Find where the given text appears and provide that cell's center as (X, Y) coordinate. 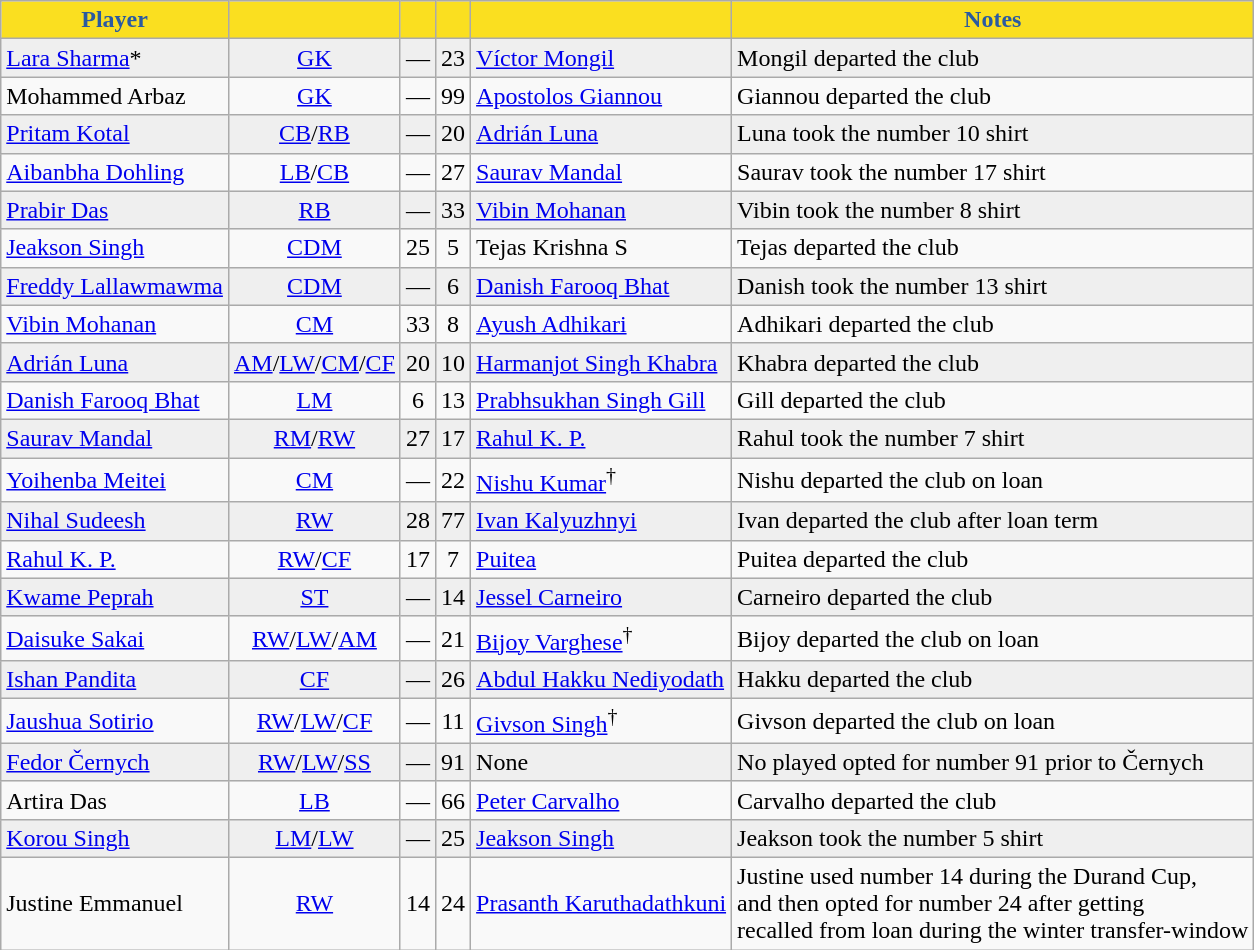
LB/CB (314, 172)
None (602, 762)
Prasanth Karuthadathkuni (602, 904)
10 (454, 362)
RW/CF (314, 559)
8 (454, 324)
Luna took the number 10 shirt (993, 134)
AM/LW/CM/CF (314, 362)
Mohammed Arbaz (115, 96)
Danish took the number 13 shirt (993, 286)
Hakku departed the club (993, 680)
Abdul Hakku Nediyodath (602, 680)
91 (454, 762)
Notes (993, 20)
Tejas departed the club (993, 248)
Rahul took the number 7 shirt (993, 438)
Vibin took the number 8 shirt (993, 210)
Carvalho departed the club (993, 800)
Nishu departed the club on loan (993, 480)
Lara Sharma* (115, 58)
Giannou departed the club (993, 96)
99 (454, 96)
11 (454, 722)
Aibanbha Dohling (115, 172)
23 (454, 58)
Kwame Peprah (115, 597)
Ivan departed the club after loan term (993, 521)
21 (454, 638)
Givson departed the club on loan (993, 722)
RM/RW (314, 438)
RW/LW/SS (314, 762)
Justine used number 14 during the Durand Cup,and then opted for number 24 after gettingrecalled from loan during the winter transfer-window (993, 904)
Ivan Kalyuzhnyi (602, 521)
Mongil departed the club (993, 58)
Nishu Kumar† (602, 480)
Yoihenba Meitei (115, 480)
7 (454, 559)
Prabir Das (115, 210)
Prabhsukhan Singh Gill (602, 400)
Jessel Carneiro (602, 597)
24 (454, 904)
Tejas Krishna S (602, 248)
Nihal Sudeesh (115, 521)
No played opted for number 91 prior to Černych (993, 762)
Ayush Adhikari (602, 324)
Gill departed the club (993, 400)
CB/RB (314, 134)
Harmanjot Singh Khabra (602, 362)
22 (454, 480)
Carneiro departed the club (993, 597)
Freddy Lallawmawma (115, 286)
LB (314, 800)
Korou Singh (115, 839)
5 (454, 248)
Player (115, 20)
66 (454, 800)
RB (314, 210)
Bijoy Varghese† (602, 638)
Khabra departed the club (993, 362)
Jaushua Sotirio (115, 722)
LM/LW (314, 839)
26 (454, 680)
Bijoy departed the club on loan (993, 638)
Ishan Pandita (115, 680)
28 (418, 521)
Adhikari departed the club (993, 324)
ST (314, 597)
LM (314, 400)
Pritam Kotal (115, 134)
RW/LW/AM (314, 638)
Justine Emmanuel (115, 904)
Jeakson took the number 5 shirt (993, 839)
Givson Singh† (602, 722)
Apostolos Giannou (602, 96)
77 (454, 521)
Puitea (602, 559)
Víctor Mongil (602, 58)
Fedor Černych (115, 762)
CF (314, 680)
Puitea departed the club (993, 559)
Peter Carvalho (602, 800)
13 (454, 400)
Daisuke Sakai (115, 638)
Artira Das (115, 800)
Saurav took the number 17 shirt (993, 172)
RW/LW/CF (314, 722)
